Provide the [X, Y] coordinate of the cell's center where the given text is located.  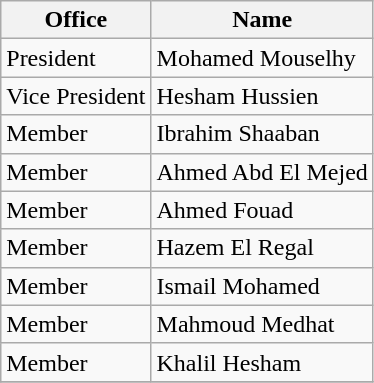
Name [262, 20]
Office [76, 20]
Ahmed Abd El Mejed [262, 172]
Ahmed Fouad [262, 210]
President [76, 58]
Mohamed Mouselhy [262, 58]
Khalil Hesham [262, 362]
Hesham Hussien [262, 96]
Mahmoud Medhat [262, 324]
Vice President [76, 96]
Ibrahim Shaaban [262, 134]
Ismail Mohamed [262, 286]
Hazem El Regal [262, 248]
